Pinpoint the cell where the given text exists, returning its (x, y) midpoint coordinate. 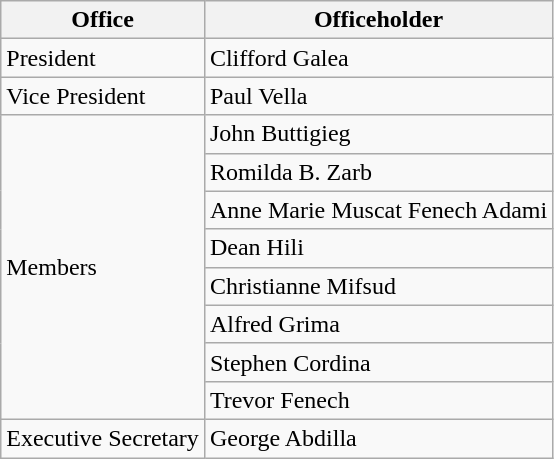
Romilda B. Zarb (378, 172)
Paul Vella (378, 96)
President (103, 58)
Officeholder (378, 20)
George Abdilla (378, 438)
Alfred Grima (378, 324)
Vice President (103, 96)
Stephen Cordina (378, 362)
Christianne Mifsud (378, 286)
Office (103, 20)
John Buttigieg (378, 134)
Clifford Galea (378, 58)
Members (103, 267)
Trevor Fenech (378, 400)
Anne Marie Muscat Fenech Adami (378, 210)
Dean Hili (378, 248)
Executive Secretary (103, 438)
